Locate the cell with the specified text and output its (x, y) center coordinate. 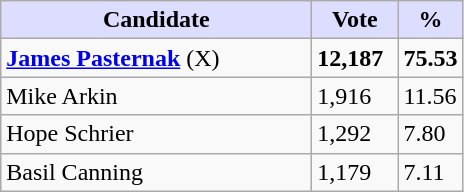
1,292 (355, 134)
Basil Canning (156, 172)
1,179 (355, 172)
7.80 (430, 134)
Hope Schrier (156, 134)
% (430, 20)
James Pasternak (X) (156, 58)
12,187 (355, 58)
1,916 (355, 96)
7.11 (430, 172)
Mike Arkin (156, 96)
Vote (355, 20)
Candidate (156, 20)
75.53 (430, 58)
11.56 (430, 96)
